Scan for the cell matching the given text and deliver its [X, Y] coordinate at center. 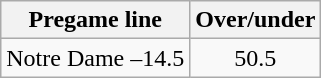
Notre Dame –14.5 [96, 58]
Pregame line [96, 20]
Over/under [256, 20]
50.5 [256, 58]
